Find where the given text appears and provide that cell's center as (X, Y) coordinate. 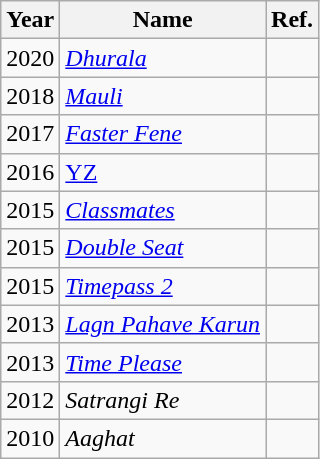
2012 (30, 400)
Time Please (163, 362)
2010 (30, 438)
YZ (163, 172)
Year (30, 20)
Aaghat (163, 438)
2016 (30, 172)
Double Seat (163, 248)
Name (163, 20)
Classmates (163, 210)
Mauli (163, 96)
Timepass 2 (163, 286)
Lagn Pahave Karun (163, 324)
Satrangi Re (163, 400)
Faster Fene (163, 134)
Dhurala (163, 58)
Ref. (292, 20)
2020 (30, 58)
2018 (30, 96)
2017 (30, 134)
